Return (x, y) of the center of cell containing provided text 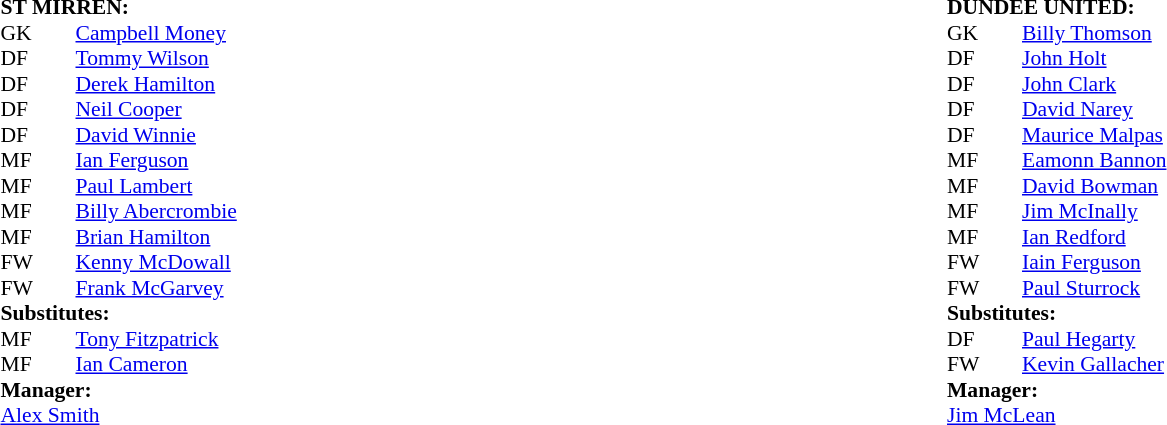
Frank McGarvey (156, 288)
David Winnie (156, 135)
Paul Lambert (156, 186)
Eamonn Bannon (1094, 161)
Kevin Gallacher (1094, 365)
Jim McInally (1094, 211)
John Clark (1094, 84)
Billy Thomson (1094, 33)
Tommy Wilson (156, 59)
Neil Cooper (156, 109)
Ian Cameron (156, 365)
Derek Hamilton (156, 84)
Tony Fitzpatrick (156, 339)
Campbell Money (156, 33)
Paul Hegarty (1094, 339)
Brian Hamilton (156, 237)
Paul Sturrock (1094, 288)
Iain Ferguson (1094, 263)
David Narey (1094, 109)
Billy Abercrombie (156, 211)
Ian Ferguson (156, 161)
John Holt (1094, 59)
Ian Redford (1094, 237)
Kenny McDowall (156, 263)
Maurice Malpas (1094, 135)
David Bowman (1094, 186)
